Determine the [X, Y] coordinate at the center of the cell enclosing the given text.  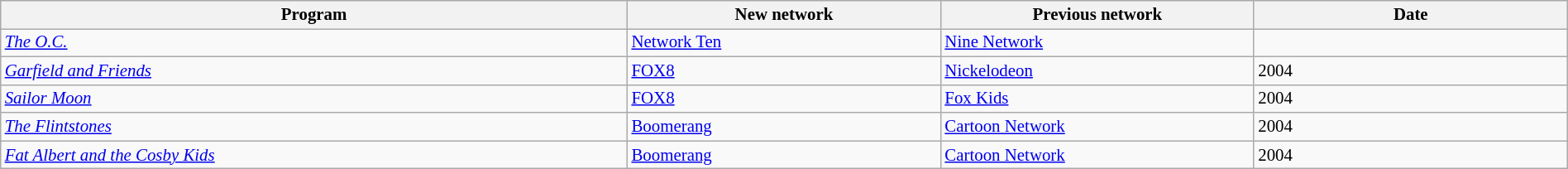
Fat Albert and the Cosby Kids [314, 155]
Nine Network [1097, 42]
Nickelodeon [1097, 70]
Previous network [1097, 15]
Network Ten [784, 42]
New network [784, 15]
Program [314, 15]
Date [1411, 15]
Fox Kids [1097, 99]
Garfield and Friends [314, 70]
The O.C. [314, 42]
The Flintstones [314, 127]
Sailor Moon [314, 99]
